Provide the [X, Y] coordinate of the cell's center where the given text is located.  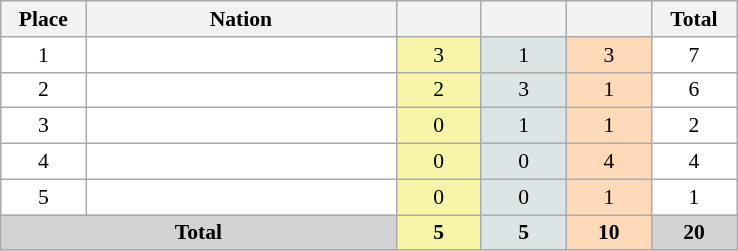
Nation [241, 19]
Place [44, 19]
6 [694, 90]
7 [694, 55]
20 [694, 233]
10 [608, 233]
